Provide the [x, y] coordinate of the cell's center where the given text is located.  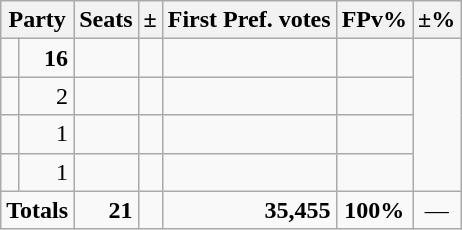
21 [106, 210]
— [437, 210]
100% [374, 210]
± [150, 20]
±% [437, 20]
Totals [38, 210]
First Pref. votes [249, 20]
Party [38, 20]
FPv% [374, 20]
35,455 [249, 210]
Seats [106, 20]
2 [46, 96]
16 [46, 58]
